Return [X, Y] of the center of cell containing provided text 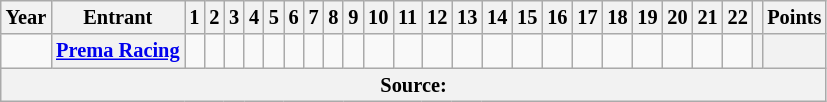
3 [234, 17]
17 [587, 17]
1 [194, 17]
5 [274, 17]
9 [353, 17]
14 [497, 17]
8 [333, 17]
19 [647, 17]
Source: [414, 85]
10 [378, 17]
22 [738, 17]
2 [214, 17]
Year [26, 17]
12 [437, 17]
Prema Racing [118, 51]
18 [617, 17]
Points [794, 17]
13 [467, 17]
4 [254, 17]
11 [408, 17]
7 [314, 17]
16 [557, 17]
15 [527, 17]
21 [708, 17]
20 [678, 17]
6 [294, 17]
Entrant [118, 17]
